Extract the [x, y] coordinate from the center of the cell holding the provided text.  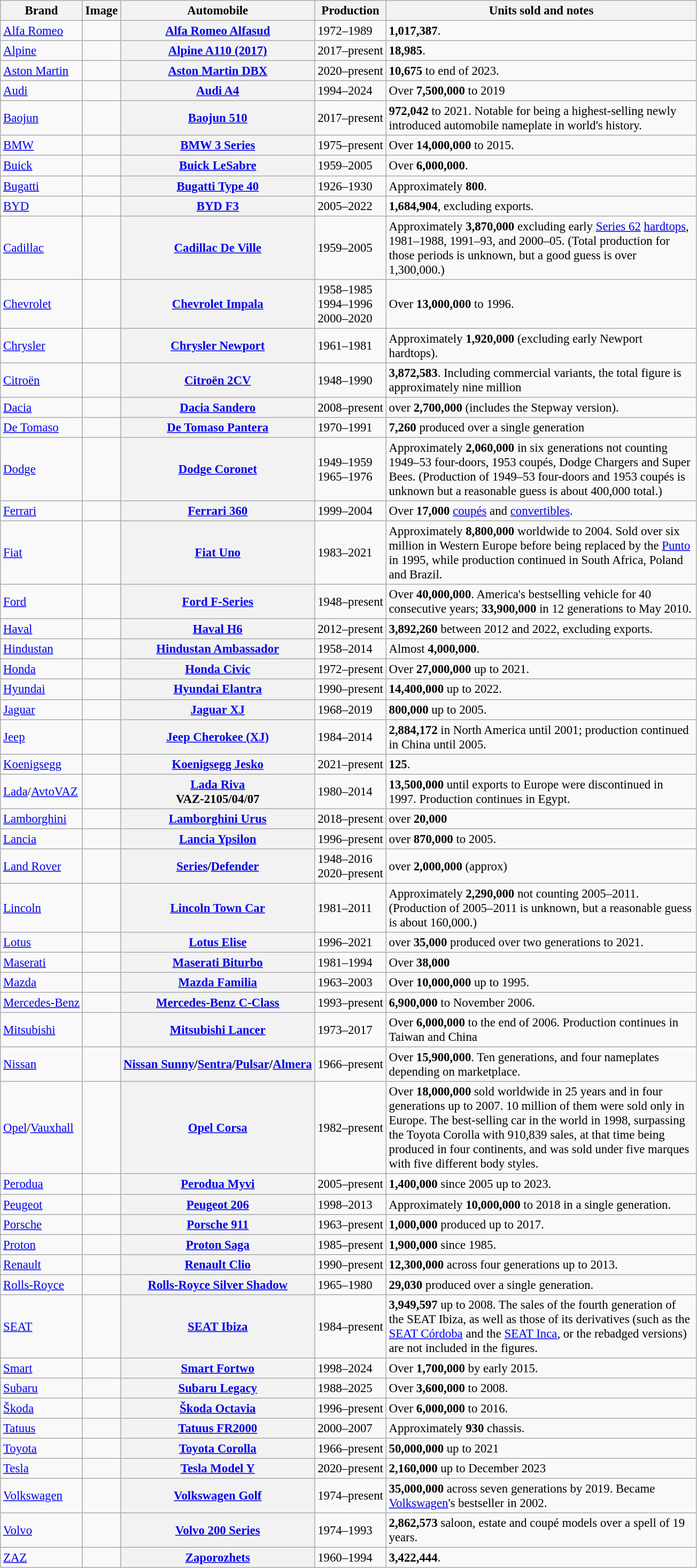
Over 13,000,000 to 1996. [541, 304]
Lotus Elise [218, 943]
1981–2011 [351, 908]
Mercedes-Benz C-Class [218, 1003]
2000–2007 [351, 1428]
Hindustan [42, 649]
Almost 4,000,000. [541, 649]
Bugatti Type 40 [218, 186]
1948–present [351, 602]
over 2,000,000 (approx) [541, 866]
1985–present [351, 1245]
Mazda Familia [218, 983]
Jeep Cherokee (XJ) [218, 737]
Baojun 510 [218, 119]
Škoda [42, 1408]
Lancia [42, 839]
Peugeot [42, 1204]
1949–19591965–1976 [351, 469]
Lotus [42, 943]
Over 6,000,000 to 2016. [541, 1408]
800,000 up to 2005. [541, 709]
Renault [42, 1264]
ZAZ [42, 1558]
Tesla [42, 1469]
De Tomaso Pantera [218, 428]
6,900,000 to November 2006. [541, 1003]
14,400,000 up to 2022. [541, 690]
1,000,000 produced up to 2017. [541, 1224]
Lamborghini Urus [218, 819]
Toyota Corolla [218, 1449]
Ford [42, 602]
Rolls-Royce Silver Shadow [218, 1285]
Mazda [42, 983]
1970–1991 [351, 428]
35,000,000 across seven generations by 2019. Became Volkswagen's bestseller in 2002. [541, 1496]
Over 6,000,000 to the end of 2006. Production continues in Taiwan and China [541, 1030]
Over 17,000 coupés and convertibles. [541, 511]
Over 38,000 [541, 963]
Alpine A110 (2017) [218, 51]
3,872,583. Including commercial variants, the total figure is approximately nine million [541, 381]
Honda Civic [218, 669]
Land Rover [42, 866]
Over 6,000,000. [541, 166]
Over 10,000,000 up to 1995. [541, 983]
Honda [42, 669]
Ferrari 360 [218, 511]
Approximately 10,000,000 to 2018 in a single generation. [541, 1204]
1999–2004 [351, 511]
Opel/Vauxhall [42, 1128]
Lada RivaVAZ-2105/04/07 [218, 791]
Maserati Biturbo [218, 963]
BMW [42, 146]
Alfa Romeo [42, 31]
Nissan Sunny/Sentra/Pulsar/Almera [218, 1065]
Volkswagen Golf [218, 1496]
Over 3,600,000 to 2008. [541, 1388]
Chrysler Newport [218, 345]
Jaguar XJ [218, 709]
Peugeot 206 [218, 1204]
Approximately 800. [541, 186]
3,892,260 between 2012 and 2022, excluding exports. [541, 629]
18,985. [541, 51]
Image [102, 11]
Citroën [42, 381]
Over 7,500,000 to 2019 [541, 91]
Haval H6 [218, 629]
1,400,000 since 2005 up to 2023. [541, 1184]
Volvo 200 Series [218, 1530]
Fiat [42, 553]
1958–2014 [351, 649]
1972–present [351, 669]
2,160,000 up to December 2023 [541, 1469]
1996–2021 [351, 943]
Over 1,700,000 by early 2015. [541, 1368]
Jaguar [42, 709]
Approximately 930 chassis. [541, 1428]
Chrysler [42, 345]
1998–2013 [351, 1204]
2005–present [351, 1184]
Subaru [42, 1388]
over 2,700,000 (includes the Stepway version). [541, 407]
Approximately 2,290,000 not counting 2005–2011. (Production of 2005–2011 is unknown, but a reasonable guess is about 160,000.) [541, 908]
1948–20162020–present [351, 866]
7,260 produced over a single generation [541, 428]
12,300,000 across four generations up to 2013. [541, 1264]
Porsche 911 [218, 1224]
972,042 to 2021. Notable for being a highest-selling newly introduced automobile nameplate in world's history. [541, 119]
Cadillac [42, 248]
1973–2017 [351, 1030]
1974–present [351, 1496]
125. [541, 764]
Alpine [42, 51]
BYD F3 [218, 206]
Perodua Myvi [218, 1184]
Cadillac De Ville [218, 248]
Mitsubishi [42, 1030]
Ferrari [42, 511]
Hyundai Elantra [218, 690]
1983–2021 [351, 553]
Renault Clio [218, 1264]
SEAT Ibiza [218, 1327]
Audi [42, 91]
Mitsubishi Lancer [218, 1030]
1981–1994 [351, 963]
2021–present [351, 764]
Dacia [42, 407]
Ford F-Series [218, 602]
1980–2014 [351, 791]
Lancia Ypsilon [218, 839]
Tesla Model Y [218, 1469]
1993–present [351, 1003]
1972–1989 [351, 31]
Chevrolet [42, 304]
1968–2019 [351, 709]
Units sold and notes [541, 11]
1,900,000 since 1985. [541, 1245]
Automobile [218, 11]
Volvo [42, 1530]
1988–2025 [351, 1388]
Dodge [42, 469]
1974–1993 [351, 1530]
Proton Saga [218, 1245]
1926–1930 [351, 186]
1975–present [351, 146]
Over 40,000,000. America's bestselling vehicle for 40 consecutive years; 33,900,000 in 12 generations to May 2010. [541, 602]
1984–2014 [351, 737]
Aston Martin [42, 71]
Nissan [42, 1065]
1958–19851994–19962000–2020 [351, 304]
1963–present [351, 1224]
over 870,000 to 2005. [541, 839]
Lamborghini [42, 819]
Dacia Sandero [218, 407]
Audi A4 [218, 91]
BMW 3 Series [218, 146]
Citroën 2CV [218, 381]
10,675 to end of 2023. [541, 71]
Hindustan Ambassador [218, 649]
2008–present [351, 407]
Proton [42, 1245]
Baojun [42, 119]
Perodua [42, 1184]
2,862,573 saloon, estate and coupé models over a spell of 19 years. [541, 1530]
2,884,172 in North America until 2001; production continued in China until 2005. [541, 737]
Fiat Uno [218, 553]
Approximately 1,920,000 (excluding early Newport hardtops). [541, 345]
Maserati [42, 963]
1982–present [351, 1128]
Smart [42, 1368]
Koenigsegg Jesko [218, 764]
over 35,000 produced over two generations to 2021. [541, 943]
Buick LeSabre [218, 166]
Over 27,000,000 up to 2021. [541, 669]
1965–1980 [351, 1285]
1,684,904, excluding exports. [541, 206]
3,422,444. [541, 1558]
Aston Martin DBX [218, 71]
De Tomaso [42, 428]
2005–2022 [351, 206]
over 20,000 [541, 819]
Toyota [42, 1449]
Haval [42, 629]
Brand [42, 11]
1,017,387. [541, 31]
2012–present [351, 629]
SEAT [42, 1327]
Tatuus FR2000 [218, 1428]
1998–2024 [351, 1368]
Lada/AvtoVAZ [42, 791]
Hyundai [42, 690]
Over 14,000,000 to 2015. [541, 146]
Škoda Octavia [218, 1408]
Subaru Legacy [218, 1388]
1961–1981 [351, 345]
Koenigsegg [42, 764]
Dodge Coronet [218, 469]
Chevrolet Impala [218, 304]
Lincoln Town Car [218, 908]
Opel Corsa [218, 1128]
1960–1994 [351, 1558]
Alfa Romeo Alfasud [218, 31]
Bugatti [42, 186]
1984–present [351, 1327]
Production [351, 11]
Rolls-Royce [42, 1285]
1963–2003 [351, 983]
Smart Fortwo [218, 1368]
Porsche [42, 1224]
Jeep [42, 737]
1948–1990 [351, 381]
Buick [42, 166]
BYD [42, 206]
Zaporozhets [218, 1558]
Over 15,900,000. Ten generations, and four nameplates depending on marketplace. [541, 1065]
13,500,000 until exports to Europe were discontinued in 1997. Production continues in Egypt. [541, 791]
Mercedes-Benz [42, 1003]
Lincoln [42, 908]
1994–2024 [351, 91]
Volkswagen [42, 1496]
50,000,000 up to 2021 [541, 1449]
Series/Defender [218, 866]
29,030 produced over a single generation. [541, 1285]
Tatuus [42, 1428]
2018–present [351, 819]
